Output the [x, y] coordinate of the center of the cell containing the given text.  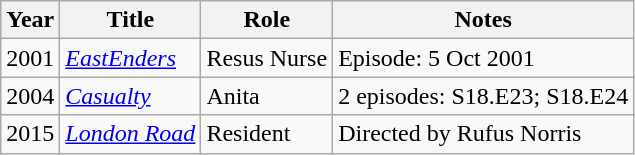
Notes [484, 20]
EastEnders [130, 58]
Resident [267, 134]
2015 [30, 134]
2004 [30, 96]
London Road [130, 134]
Directed by Rufus Norris [484, 134]
Episode: 5 Oct 2001 [484, 58]
2 episodes: S18.E23; S18.E24 [484, 96]
Year [30, 20]
Role [267, 20]
Casualty [130, 96]
Anita [267, 96]
Resus Nurse [267, 58]
2001 [30, 58]
Title [130, 20]
